Return the [X, Y] coordinate for the center point of the cell that contains the specified text.  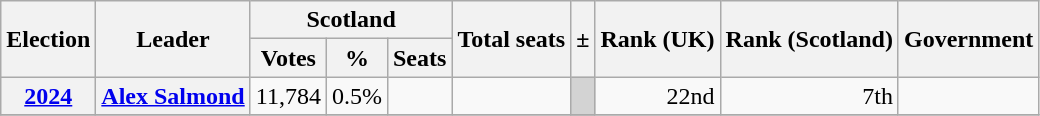
Election [48, 39]
Votes [288, 58]
Rank (Scotland) [809, 39]
Leader [173, 39]
Scotland [351, 20]
2024 [48, 96]
Rank (UK) [658, 39]
% [356, 58]
± [583, 39]
0.5% [356, 96]
Alex Salmond [173, 96]
Total seats [512, 39]
Seats [419, 58]
22nd [658, 96]
Government [968, 39]
7th [809, 96]
11,784 [288, 96]
